For the text-containing cell, return its midpoint in (X, Y) coordinate format. 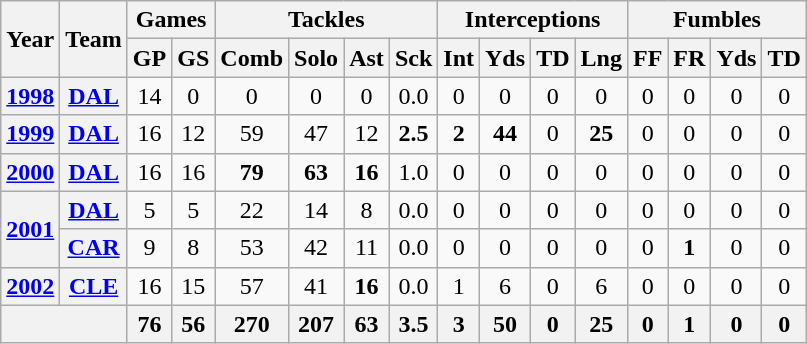
CAR (94, 248)
22 (252, 210)
FF (647, 58)
56 (194, 324)
Comb (252, 58)
2.5 (413, 134)
1.0 (413, 172)
9 (149, 248)
41 (316, 286)
3 (459, 324)
2 (459, 134)
76 (149, 324)
42 (316, 248)
15 (194, 286)
GS (194, 58)
2000 (30, 172)
1998 (30, 96)
Interceptions (533, 20)
GP (149, 58)
Lng (601, 58)
Int (459, 58)
2001 (30, 229)
Ast (367, 58)
53 (252, 248)
57 (252, 286)
207 (316, 324)
50 (506, 324)
3.5 (413, 324)
270 (252, 324)
Solo (316, 58)
Sck (413, 58)
47 (316, 134)
CLE (94, 286)
59 (252, 134)
FR (690, 58)
44 (506, 134)
Year (30, 39)
79 (252, 172)
11 (367, 248)
2002 (30, 286)
Fumbles (716, 20)
Team (94, 39)
Tackles (326, 20)
1999 (30, 134)
Games (170, 20)
